Extract the (x, y) coordinate from the center of the cell holding the provided text.  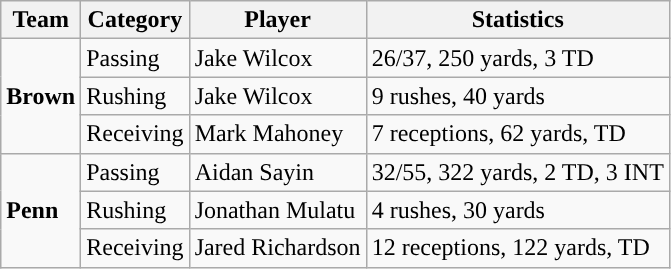
Brown (41, 96)
Player (278, 20)
26/37, 250 yards, 3 TD (518, 58)
Jared Richardson (278, 248)
Jonathan Mulatu (278, 210)
7 receptions, 62 yards, TD (518, 134)
12 receptions, 122 yards, TD (518, 248)
Penn (41, 210)
Category (135, 20)
32/55, 322 yards, 2 TD, 3 INT (518, 172)
Mark Mahoney (278, 134)
Aidan Sayin (278, 172)
Statistics (518, 20)
Team (41, 20)
9 rushes, 40 yards (518, 96)
4 rushes, 30 yards (518, 210)
